Identify which cell holds the provided text, then report its [x, y] central coordinate. 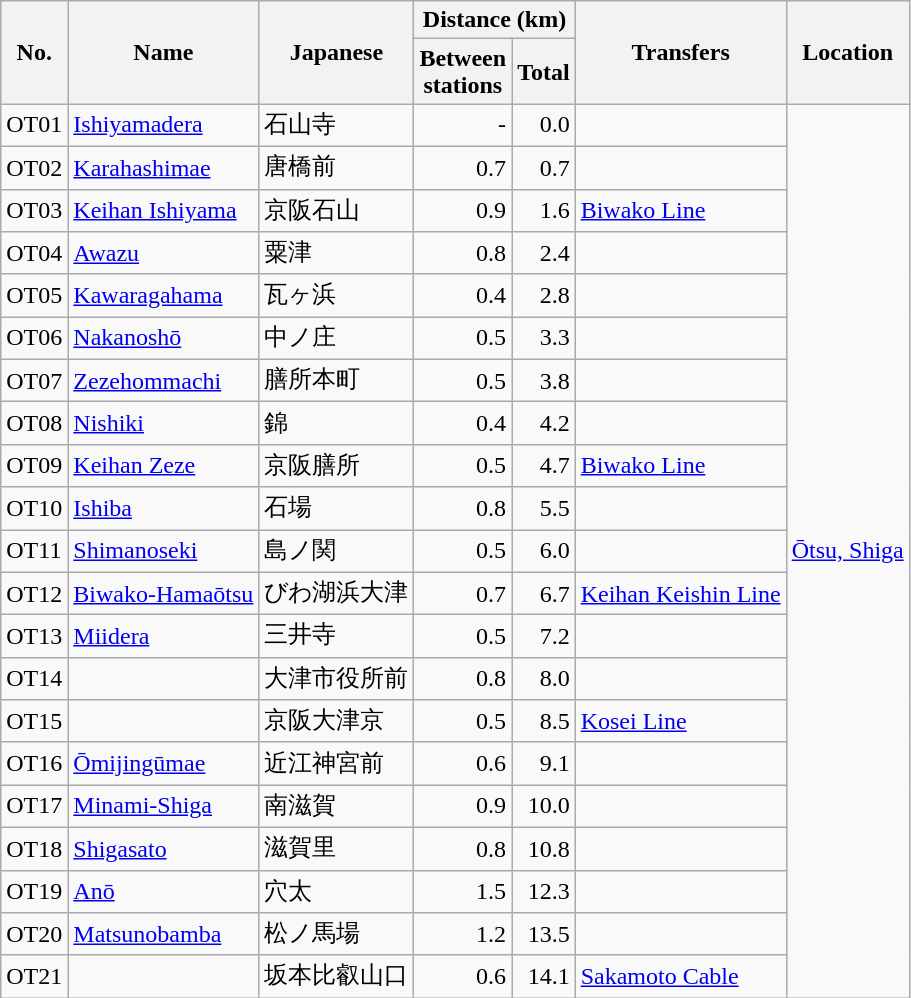
Japanese [336, 52]
OT11 [34, 552]
1.6 [544, 210]
近江神宮前 [336, 764]
OT10 [34, 508]
Nishiki [164, 424]
OT07 [34, 380]
Shigasato [164, 848]
OT04 [34, 254]
瓦ヶ浜 [336, 296]
OT09 [34, 466]
Ōmijingūmae [164, 764]
京阪大津京 [336, 722]
Karahashimae [164, 168]
膳所本町 [336, 380]
Minami-Shiga [164, 806]
OT06 [34, 338]
Sakamoto Cable [680, 976]
粟津 [336, 254]
OT20 [34, 934]
OT05 [34, 296]
OT12 [34, 594]
滋賀里 [336, 848]
Name [164, 52]
Ōtsu, Shiga [848, 551]
0.0 [544, 126]
2.8 [544, 296]
9.1 [544, 764]
Nakanoshō [164, 338]
1.5 [463, 892]
錦 [336, 424]
OT15 [34, 722]
5.5 [544, 508]
中ノ庄 [336, 338]
13.5 [544, 934]
南滋賀 [336, 806]
2.4 [544, 254]
松ノ馬場 [336, 934]
Keihan Zeze [164, 466]
びわ湖浜大津 [336, 594]
10.8 [544, 848]
Kawaragahama [164, 296]
OT14 [34, 678]
石場 [336, 508]
OT17 [34, 806]
Matsunobamba [164, 934]
6.7 [544, 594]
Miidera [164, 636]
Total [544, 72]
Awazu [164, 254]
OT01 [34, 126]
OT18 [34, 848]
島ノ関 [336, 552]
Anō [164, 892]
Biwako-Hamaōtsu [164, 594]
4.7 [544, 466]
三井寺 [336, 636]
3.8 [544, 380]
Betweenstations [463, 72]
OT21 [34, 976]
Ishiba [164, 508]
Keihan Ishiyama [164, 210]
Kosei Line [680, 722]
石山寺 [336, 126]
Shimanoseki [164, 552]
OT08 [34, 424]
坂本比叡山口 [336, 976]
8.5 [544, 722]
OT03 [34, 210]
No. [34, 52]
10.0 [544, 806]
OT13 [34, 636]
1.2 [463, 934]
- [463, 126]
OT02 [34, 168]
6.0 [544, 552]
OT19 [34, 892]
3.3 [544, 338]
OT16 [34, 764]
14.1 [544, 976]
Keihan Keishin Line [680, 594]
Location [848, 52]
Zezehommachi [164, 380]
Transfers [680, 52]
12.3 [544, 892]
7.2 [544, 636]
8.0 [544, 678]
Distance (km) [494, 20]
京阪膳所 [336, 466]
京阪石山 [336, 210]
4.2 [544, 424]
Ishiyamadera [164, 126]
大津市役所前 [336, 678]
穴太 [336, 892]
唐橋前 [336, 168]
